Detect which cell encompasses the target text, then output its (X, Y) center coordinate. 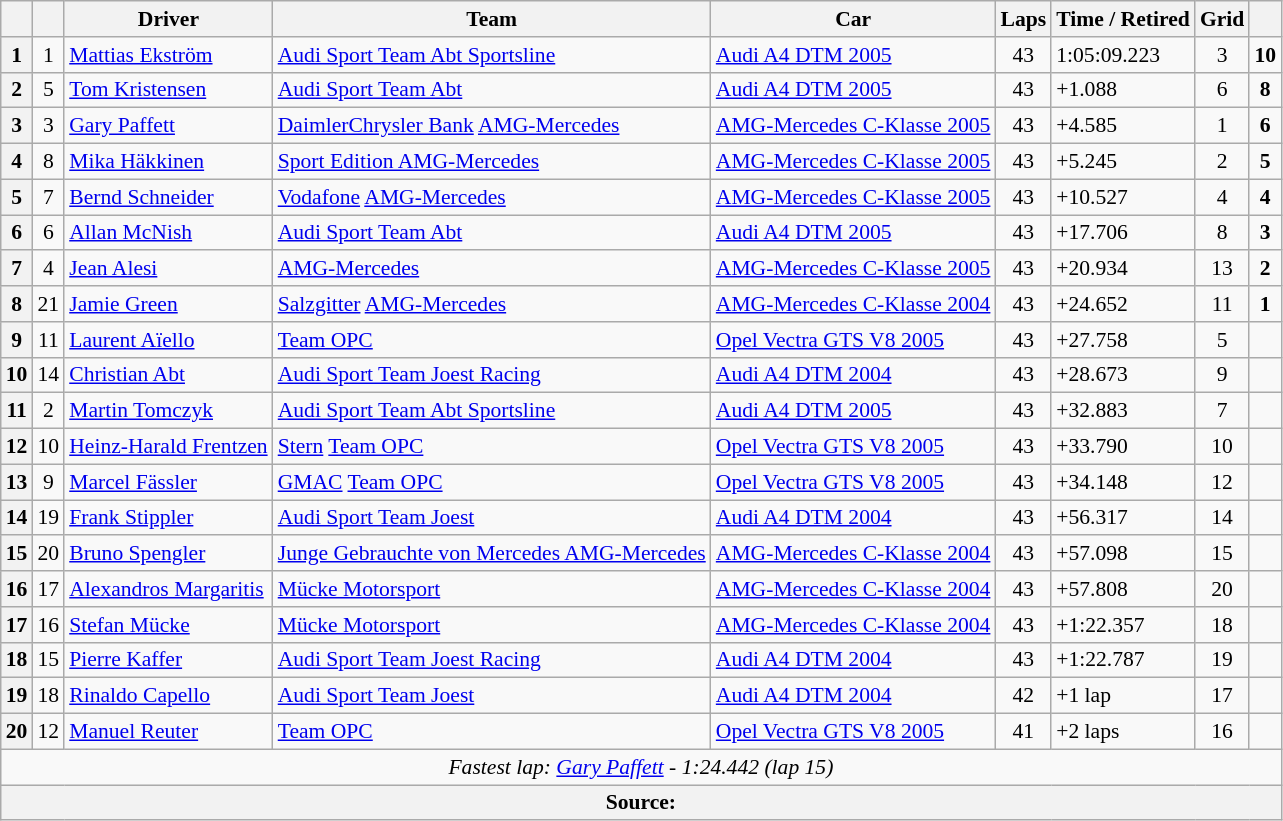
1:05:09.223 (1123, 55)
Stern Team OPC (492, 447)
41 (1023, 732)
Laurent Aïello (168, 340)
+27.758 (1123, 340)
Salzgitter AMG-Mercedes (492, 304)
+4.585 (1123, 126)
Sport Edition AMG-Mercedes (492, 162)
Allan McNish (168, 233)
+2 laps (1123, 732)
+1:22.787 (1123, 660)
+28.673 (1123, 375)
Bernd Schneider (168, 197)
DaimlerChrysler Bank AMG-Mercedes (492, 126)
Mattias Ekström (168, 55)
Rinaldo Capello (168, 696)
Tom Kristensen (168, 90)
+33.790 (1123, 447)
+1 lap (1123, 696)
Christian Abt (168, 375)
Laps (1023, 19)
Junge Gebrauchte von Mercedes AMG-Mercedes (492, 554)
+10.527 (1123, 197)
Heinz-Harald Frentzen (168, 447)
Bruno Spengler (168, 554)
+57.808 (1123, 589)
+1:22.357 (1123, 625)
+32.883 (1123, 411)
+57.098 (1123, 554)
Source: (641, 803)
+24.652 (1123, 304)
Frank Stippler (168, 518)
Team (492, 19)
+17.706 (1123, 233)
Alexandros Margaritis (168, 589)
GMAC Team OPC (492, 482)
Time / Retired (1123, 19)
AMG-Mercedes (492, 269)
Car (854, 19)
21 (48, 304)
42 (1023, 696)
Gary Paffett (168, 126)
Manuel Reuter (168, 732)
Pierre Kaffer (168, 660)
Mika Häkkinen (168, 162)
+20.934 (1123, 269)
Vodafone AMG-Mercedes (492, 197)
+56.317 (1123, 518)
Fastest lap: Gary Paffett - 1:24.442 (lap 15) (641, 767)
Jamie Green (168, 304)
Jean Alesi (168, 269)
+1.088 (1123, 90)
+34.148 (1123, 482)
Marcel Fässler (168, 482)
Martin Tomczyk (168, 411)
Stefan Mücke (168, 625)
Driver (168, 19)
Grid (1222, 19)
+5.245 (1123, 162)
